Return the (X, Y) coordinate for the center point of the cell that contains the specified text.  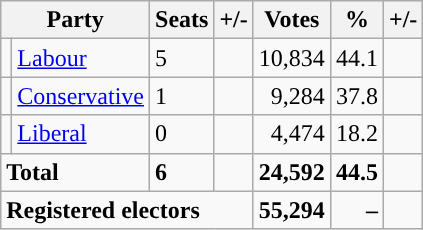
37.8 (356, 96)
18.2 (356, 134)
44.1 (356, 58)
6 (182, 172)
Seats (182, 20)
10,834 (292, 58)
55,294 (292, 210)
9,284 (292, 96)
0 (182, 134)
Labour (81, 58)
% (356, 20)
24,592 (292, 172)
Votes (292, 20)
1 (182, 96)
4,474 (292, 134)
Liberal (81, 134)
– (356, 210)
Registered electors (128, 210)
Conservative (81, 96)
Total (76, 172)
44.5 (356, 172)
Party (76, 20)
5 (182, 58)
